Detect which cell encompasses the target text, then output its [x, y] center coordinate. 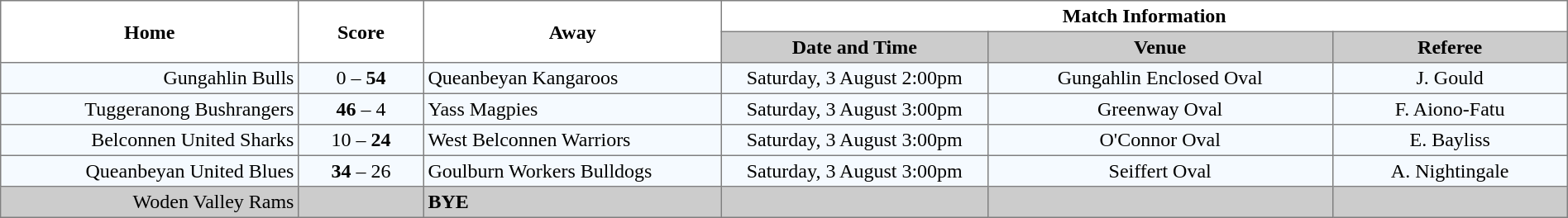
Home [150, 31]
Goulburn Workers Bulldogs [572, 171]
10 – 24 [361, 140]
Saturday, 3 August 2:00pm [854, 78]
A. Nightingale [1450, 171]
O'Connor Oval [1159, 140]
Match Information [1145, 17]
J. Gould [1450, 78]
Venue [1159, 47]
Score [361, 31]
Referee [1450, 47]
0 – 54 [361, 78]
Gungahlin Enclosed Oval [1159, 78]
Queanbeyan United Blues [150, 171]
BYE [572, 202]
F. Aiono-Fatu [1450, 109]
Away [572, 31]
Date and Time [854, 47]
Belconnen United Sharks [150, 140]
Seiffert Oval [1159, 171]
34 – 26 [361, 171]
Yass Magpies [572, 109]
Tuggeranong Bushrangers [150, 109]
E. Bayliss [1450, 140]
Woden Valley Rams [150, 202]
Queanbeyan Kangaroos [572, 78]
Gungahlin Bulls [150, 78]
Greenway Oval [1159, 109]
46 – 4 [361, 109]
West Belconnen Warriors [572, 140]
